Find where the given text appears and provide that cell's center as (X, Y) coordinate. 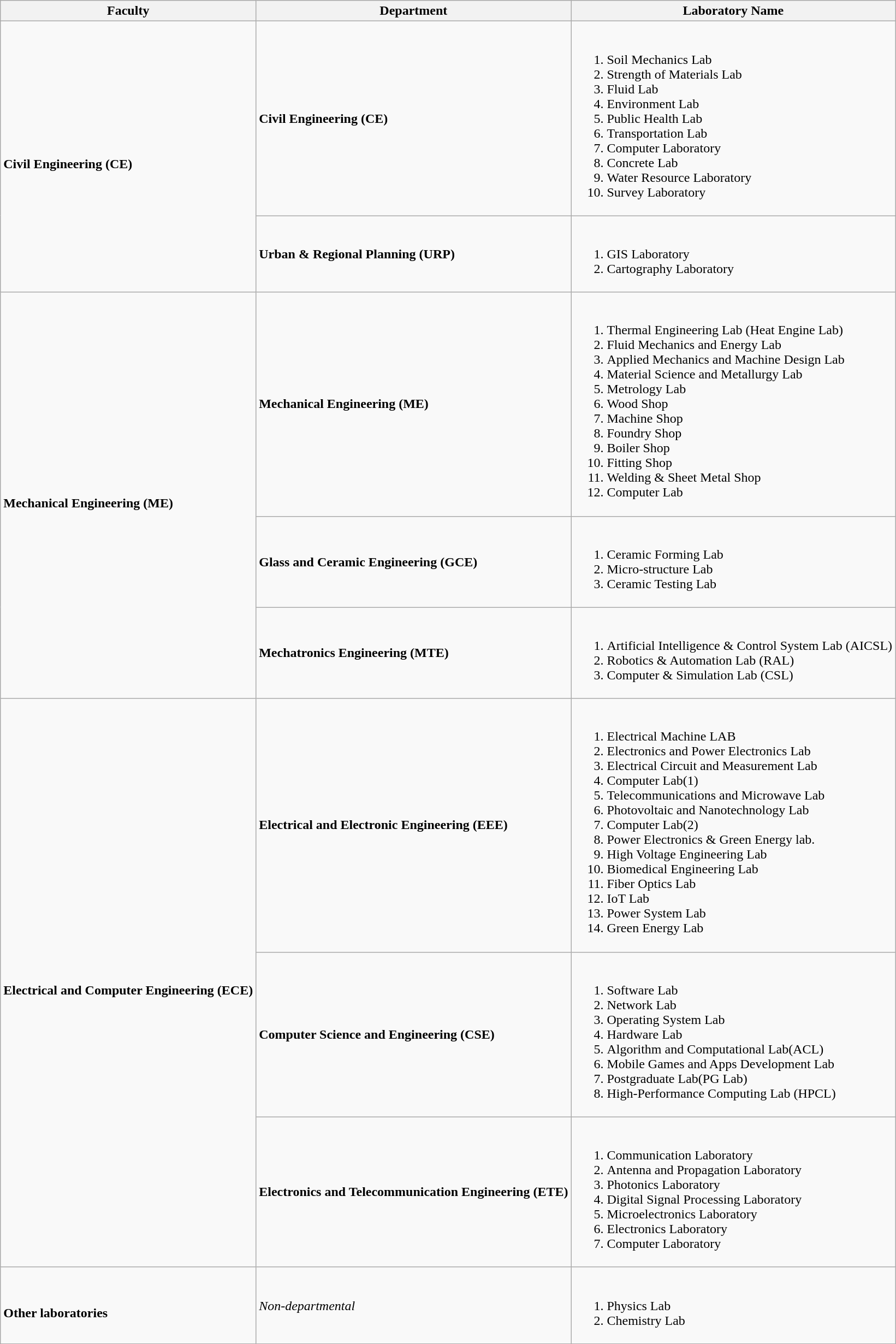
Laboratory Name (733, 11)
Glass and Ceramic Engineering (GCE) (414, 561)
Artificial Intelligence & Control System Lab (AICSL)Robotics & Automation Lab (RAL)Computer & Simulation Lab (CSL) (733, 653)
Physics LabChemistry Lab (733, 1305)
Electrical and Electronic Engineering (EEE) (414, 825)
Other laboratories (128, 1305)
Electronics and Telecommunication Engineering (ETE) (414, 1192)
Mechatronics Engineering (MTE) (414, 653)
GIS LaboratoryCartography Laboratory (733, 254)
Non-departmental (414, 1305)
Urban & Regional Planning (URP) (414, 254)
Computer Science and Engineering (CSE) (414, 1034)
Ceramic Forming LabMicro-structure LabCeramic Testing Lab (733, 561)
Department (414, 11)
Electrical and Computer Engineering (ECE) (128, 983)
Faculty (128, 11)
